Capture the cell that displays the provided text and extract its [X, Y] central coordinate. 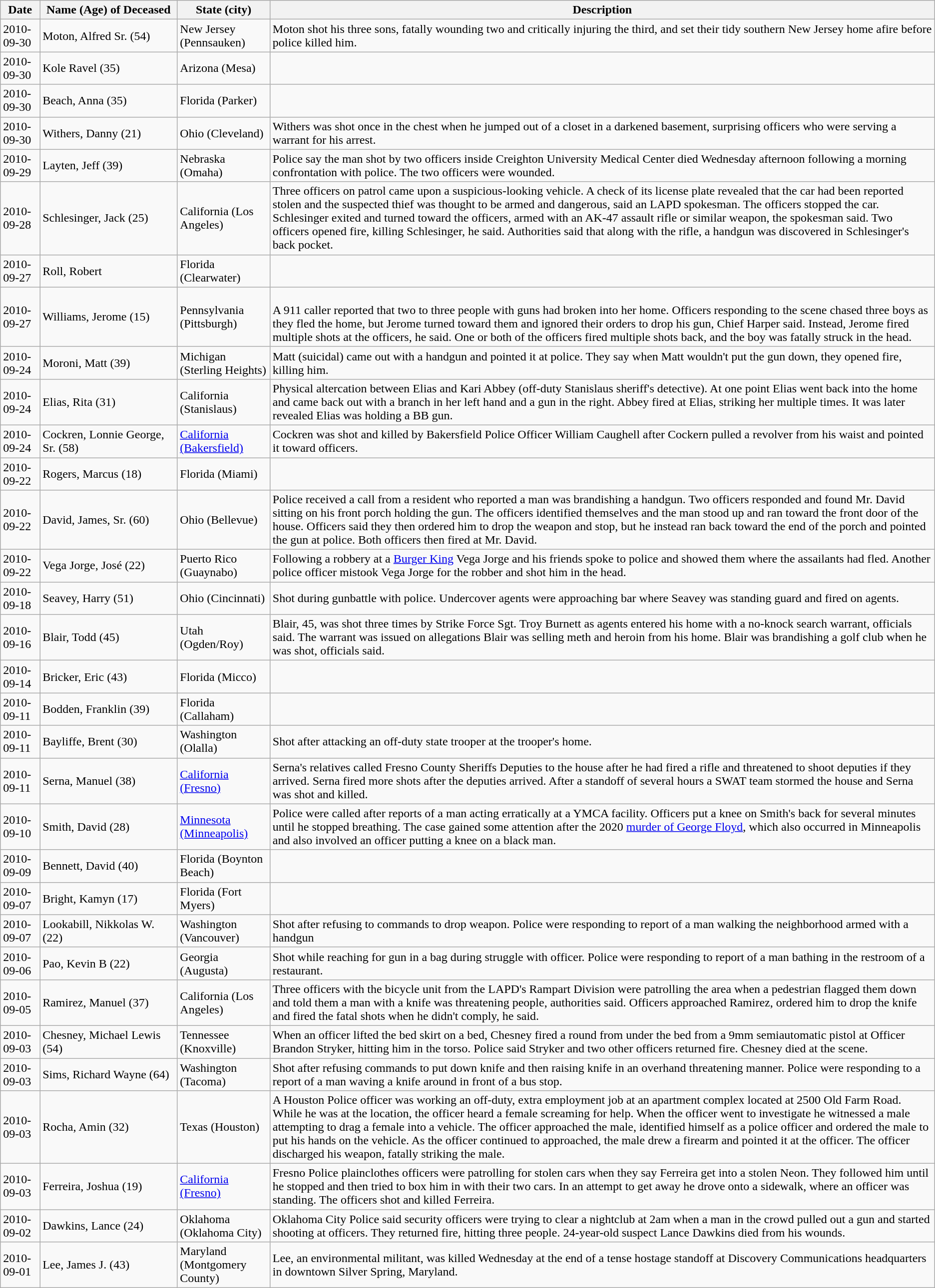
Roll, Robert [109, 271]
Washington (Tacoma) [224, 1074]
Ohio (Cleveland) [224, 133]
2010-09-06 [20, 964]
Florida (Miami) [224, 473]
Michigan (Sterling Heights) [224, 362]
Florida (Callaham) [224, 709]
Bodden, Franklin (39) [109, 709]
State (city) [224, 10]
2010-09-09 [20, 866]
Minnesota (Minneapolis) [224, 827]
Shot after attacking an off-duty state trooper at the trooper's home. [602, 742]
Ohio (Bellevue) [224, 520]
Florida (Boynton Beach) [224, 866]
2010-09-16 [20, 638]
Description [602, 10]
Maryland (Montgomery County) [224, 1265]
Florida (Clearwater) [224, 271]
Texas (Houston) [224, 1127]
Ferreira, Joshua (19) [109, 1187]
Florida (Parker) [224, 101]
Oklahoma (Oklahoma City) [224, 1226]
Bayliffe, Brent (30) [109, 742]
Georgia (Augusta) [224, 964]
Shot while reaching for gun in a bag during struggle with officer. Police were responding to report of a man bathing in the restroom of a restaurant. [602, 964]
Serna, Manuel (38) [109, 781]
David, James, Sr. (60) [109, 520]
Lee, James J. (43) [109, 1265]
Moton, Alfred Sr. (54) [109, 36]
Bright, Kamyn (17) [109, 899]
Moroni, Matt (39) [109, 362]
Schlesinger, Jack (25) [109, 218]
Kole Ravel (35) [109, 68]
California (Stanislaus) [224, 402]
Pennsylvania (Pittsburgh) [224, 317]
Elias, Rita (31) [109, 402]
Puerto Rico (Guaynabo) [224, 566]
Dawkins, Lance (24) [109, 1226]
Ohio (Cincinnati) [224, 598]
2010-09-29 [20, 166]
Seavey, Harry (51) [109, 598]
Cockren, Lonnie George, Sr. (58) [109, 441]
Bricker, Eric (43) [109, 677]
Washington (Olalla) [224, 742]
Date [20, 10]
Matt (suicidal) came out with a handgun and pointed it at police. They say when Matt wouldn't put the gun down, they opened fire, killing him. [602, 362]
Pao, Kevin B (22) [109, 964]
Chesney, Michael Lewis (54) [109, 1041]
Shot after refusing to commands to drop weapon. Police were responding to report of a man walking the neighborhood armed with a handgun [602, 931]
Vega Jorge, José (22) [109, 566]
Arizona (Mesa) [224, 68]
2010-09-14 [20, 677]
2010-09-18 [20, 598]
Blair, Todd (45) [109, 638]
2010-09-28 [20, 218]
Nebraska (Omaha) [224, 166]
Rogers, Marcus (18) [109, 473]
Utah (Ogden/Roy) [224, 638]
Bennett, David (40) [109, 866]
Smith, David (28) [109, 827]
Withers, Danny (21) [109, 133]
Beach, Anna (35) [109, 101]
Name (Age) of Deceased [109, 10]
2010-09-05 [20, 1002]
Washington (Vancouver) [224, 931]
Florida (Micco) [224, 677]
2010-09-01 [20, 1265]
Tennessee (Knoxville) [224, 1041]
Lookabill, Nikkolas W. (22) [109, 931]
Florida (Fort Myers) [224, 899]
New Jersey (Pennsauken) [224, 36]
Ramirez, Manuel (37) [109, 1002]
Layten, Jeff (39) [109, 166]
2010-09-02 [20, 1226]
Rocha, Amin (32) [109, 1127]
California (Bakersfield) [224, 441]
Shot during gunbattle with police. Undercover agents were approaching bar where Seavey was standing guard and fired on agents. [602, 598]
2010-09-10 [20, 827]
Williams, Jerome (15) [109, 317]
Sims, Richard Wayne (64) [109, 1074]
